Scan for the cell matching the given text and deliver its [x, y] coordinate at center. 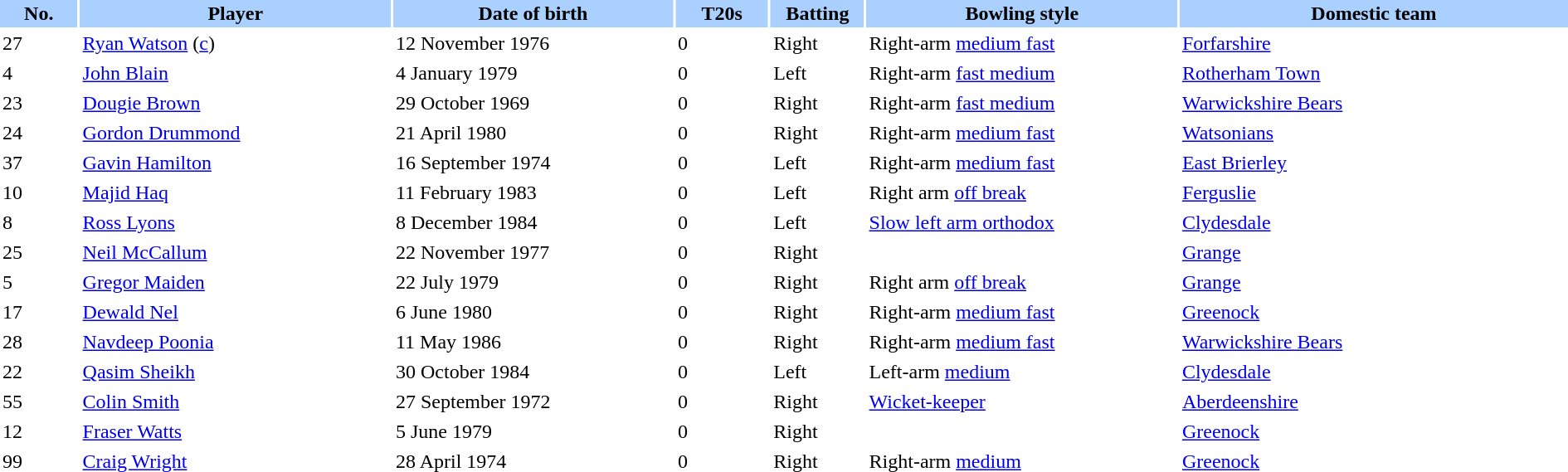
Gregor Maiden [236, 282]
22 July 1979 [533, 282]
Qasim Sheikh [236, 372]
Watsonians [1374, 133]
12 November 1976 [533, 43]
No. [39, 13]
27 September 1972 [533, 401]
4 [39, 73]
30 October 1984 [533, 372]
25 [39, 252]
12 [39, 431]
23 [39, 103]
Ross Lyons [236, 222]
22 [39, 372]
55 [39, 401]
Dewald Nel [236, 312]
T20s [722, 13]
4 January 1979 [533, 73]
8 [39, 222]
Forfarshire [1374, 43]
Date of birth [533, 13]
Gavin Hamilton [236, 163]
21 April 1980 [533, 133]
Bowling style [1022, 13]
11 May 1986 [533, 342]
East Brierley [1374, 163]
Slow left arm orthodox [1022, 222]
17 [39, 312]
11 February 1983 [533, 192]
Neil McCallum [236, 252]
Majid Haq [236, 192]
Gordon Drummond [236, 133]
Rotherham Town [1374, 73]
24 [39, 133]
Dougie Brown [236, 103]
Player [236, 13]
Aberdeenshire [1374, 401]
10 [39, 192]
Wicket-keeper [1022, 401]
22 November 1977 [533, 252]
37 [39, 163]
5 [39, 282]
8 December 1984 [533, 222]
Ryan Watson (c) [236, 43]
6 June 1980 [533, 312]
Batting [817, 13]
Fraser Watts [236, 431]
Domestic team [1374, 13]
Navdeep Poonia [236, 342]
John Blain [236, 73]
28 [39, 342]
16 September 1974 [533, 163]
Colin Smith [236, 401]
5 June 1979 [533, 431]
Left-arm medium [1022, 372]
29 October 1969 [533, 103]
27 [39, 43]
Ferguslie [1374, 192]
